Find where the given text appears and provide that cell's center as (X, Y) coordinate. 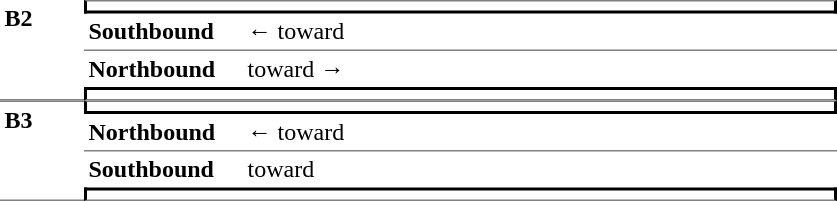
toward → (540, 69)
B3 (42, 150)
B2 (42, 50)
toward (540, 170)
